Detect which cell encompasses the target text, then output its [X, Y] center coordinate. 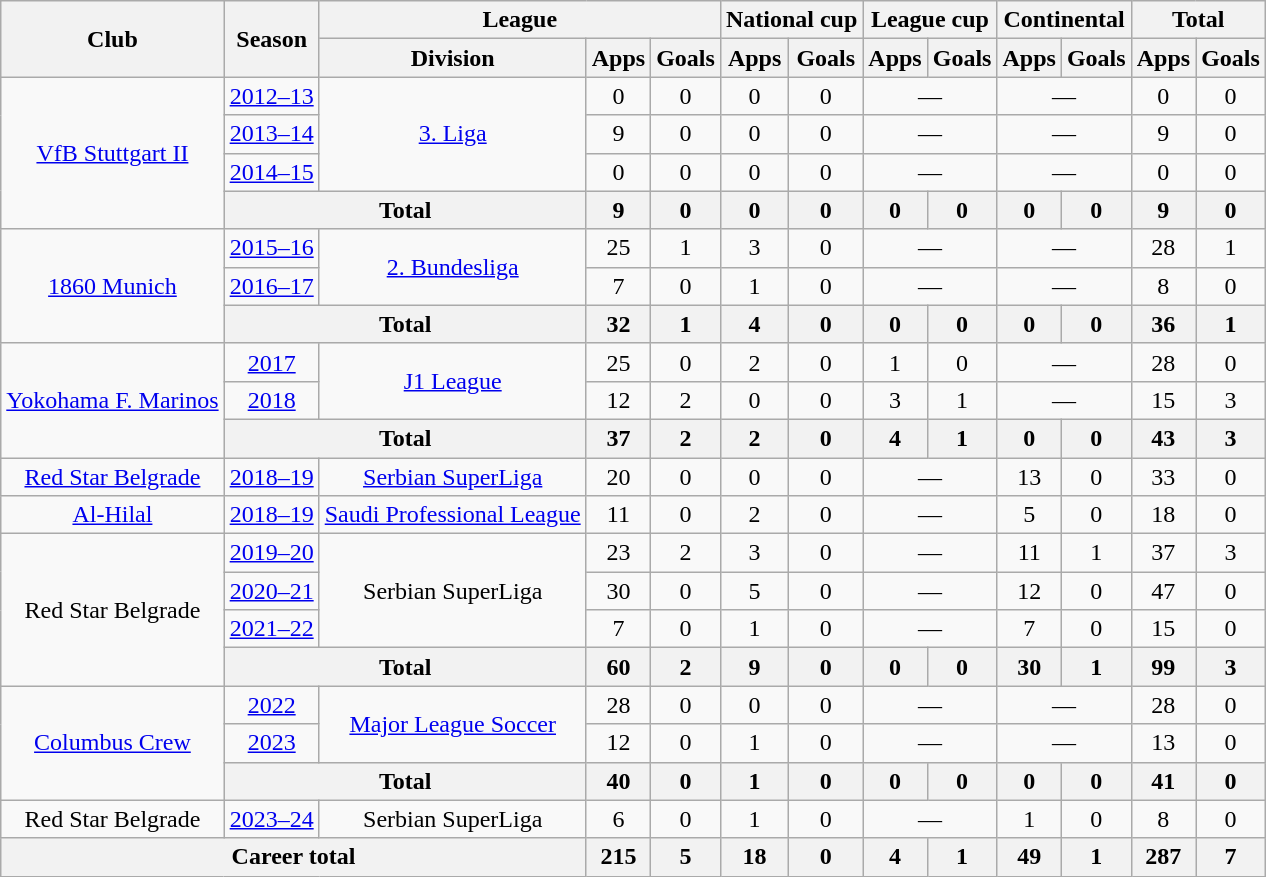
2023 [272, 743]
2019–20 [272, 553]
36 [1163, 324]
Career total [294, 857]
Yokohama F. Marinos [112, 400]
43 [1163, 438]
2022 [272, 705]
20 [618, 477]
National cup [791, 20]
2017 [272, 362]
2016–17 [272, 286]
2012–13 [272, 96]
2023–24 [272, 819]
Al-Hilal [112, 515]
6 [618, 819]
2013–14 [272, 134]
Saudi Professional League [452, 515]
League cup [930, 20]
J1 League [452, 381]
2015–16 [272, 248]
Season [272, 39]
287 [1163, 857]
32 [618, 324]
33 [1163, 477]
215 [618, 857]
League [520, 20]
Club [112, 39]
3. Liga [452, 134]
Division [452, 58]
2018 [272, 400]
99 [1163, 667]
Major League Soccer [452, 724]
41 [1163, 781]
2021–22 [272, 629]
47 [1163, 591]
40 [618, 781]
23 [618, 553]
2014–15 [272, 172]
Columbus Crew [112, 743]
1860 Munich [112, 286]
VfB Stuttgart II [112, 153]
2020–21 [272, 591]
Continental [1064, 20]
2. Bundesliga [452, 267]
60 [618, 667]
49 [1029, 857]
